Output the (X, Y) coordinate of the center of the cell containing the given text.  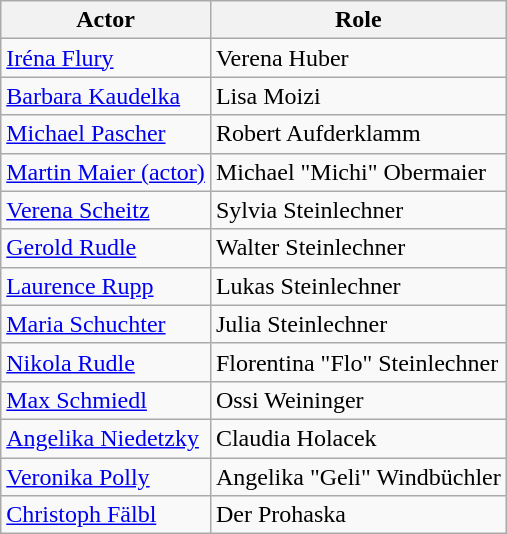
Sylvia Steinlechner (358, 210)
Florentina "Flo" Steinlechner (358, 362)
Martin Maier (actor) (106, 172)
Verena Huber (358, 58)
Angelika "Geli" Windbüchler (358, 477)
Ossi Weininger (358, 400)
Nikola Rudle (106, 362)
Michael Pascher (106, 134)
Der Prohaska (358, 515)
Lukas Steinlechner (358, 286)
Lisa Moizi (358, 96)
Iréna Flury (106, 58)
Gerold Rudle (106, 248)
Maria Schuchter (106, 324)
Claudia Holacek (358, 438)
Walter Steinlechner (358, 248)
Michael "Michi" Obermaier (358, 172)
Role (358, 20)
Veronika Polly (106, 477)
Angelika Niedetzky (106, 438)
Laurence Rupp (106, 286)
Actor (106, 20)
Christoph Fälbl (106, 515)
Barbara Kaudelka (106, 96)
Max Schmiedl (106, 400)
Julia Steinlechner (358, 324)
Robert Aufderklamm (358, 134)
Verena Scheitz (106, 210)
